Determine the [x, y] coordinate at the center of the cell enclosing the given text.  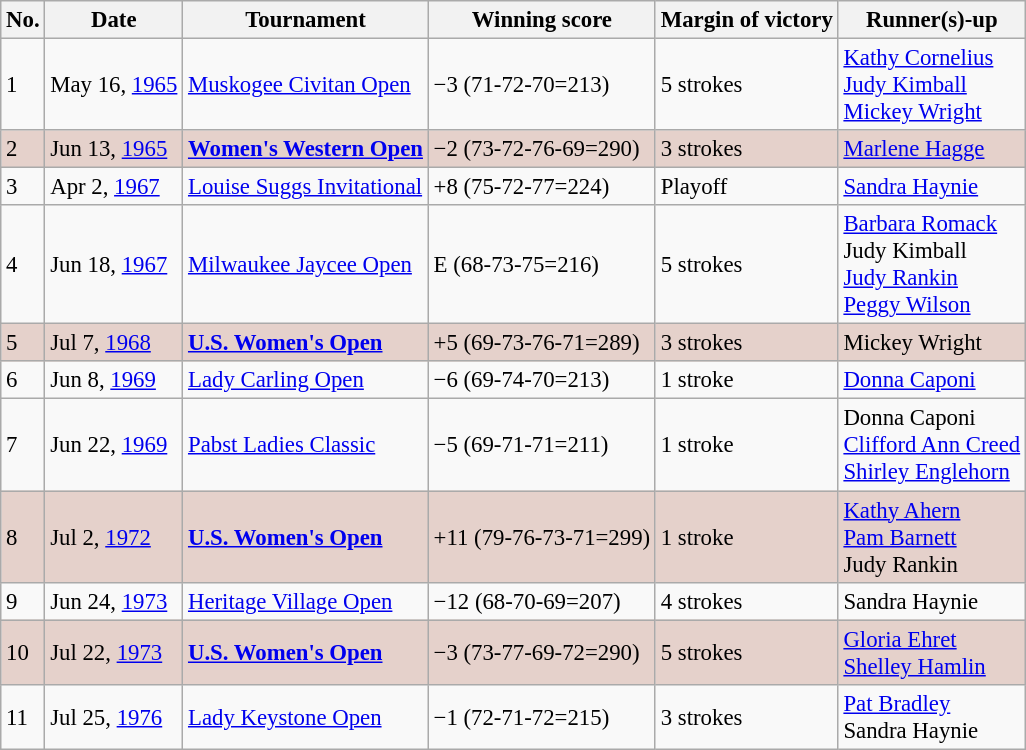
Runner(s)-up [932, 20]
+5 (69-73-76-71=289) [542, 343]
Jul 25, 1976 [114, 716]
8 [23, 537]
No. [23, 20]
10 [23, 652]
Playoff [746, 187]
Jun 13, 1965 [114, 149]
−12 (68-70-69=207) [542, 601]
E (68-73-75=216) [542, 264]
Marlene Hagge [932, 149]
7 [23, 445]
Women's Western Open [306, 149]
4 [23, 264]
Kathy Ahern Pam Barnett Judy Rankin [932, 537]
May 16, 1965 [114, 85]
Donna Caponi Clifford Ann Creed Shirley Englehorn [932, 445]
−3 (73-77-69-72=290) [542, 652]
Louise Suggs Invitational [306, 187]
Margin of victory [746, 20]
1 [23, 85]
Lady Carling Open [306, 381]
Milwaukee Jaycee Open [306, 264]
Donna Caponi [932, 381]
Lady Keystone Open [306, 716]
5 [23, 343]
−3 (71-72-70=213) [542, 85]
6 [23, 381]
Apr 2, 1967 [114, 187]
+11 (79-76-73-71=299) [542, 537]
Mickey Wright [932, 343]
−5 (69-71-71=211) [542, 445]
Heritage Village Open [306, 601]
Pabst Ladies Classic [306, 445]
Jul 2, 1972 [114, 537]
−2 (73-72-76-69=290) [542, 149]
Jun 18, 1967 [114, 264]
Winning score [542, 20]
Muskogee Civitan Open [306, 85]
Jun 24, 1973 [114, 601]
3 [23, 187]
11 [23, 716]
−6 (69-74-70=213) [542, 381]
+8 (75-72-77=224) [542, 187]
Barbara Romack Judy Kimball Judy Rankin Peggy Wilson [932, 264]
Jun 22, 1969 [114, 445]
4 strokes [746, 601]
Pat Bradley Sandra Haynie [932, 716]
−1 (72-71-72=215) [542, 716]
2 [23, 149]
Gloria Ehret Shelley Hamlin [932, 652]
Tournament [306, 20]
Date [114, 20]
Kathy Cornelius Judy Kimball Mickey Wright [932, 85]
Jul 7, 1968 [114, 343]
9 [23, 601]
Jul 22, 1973 [114, 652]
Jun 8, 1969 [114, 381]
